Output the (x, y) coordinate of the center of the cell containing the given text.  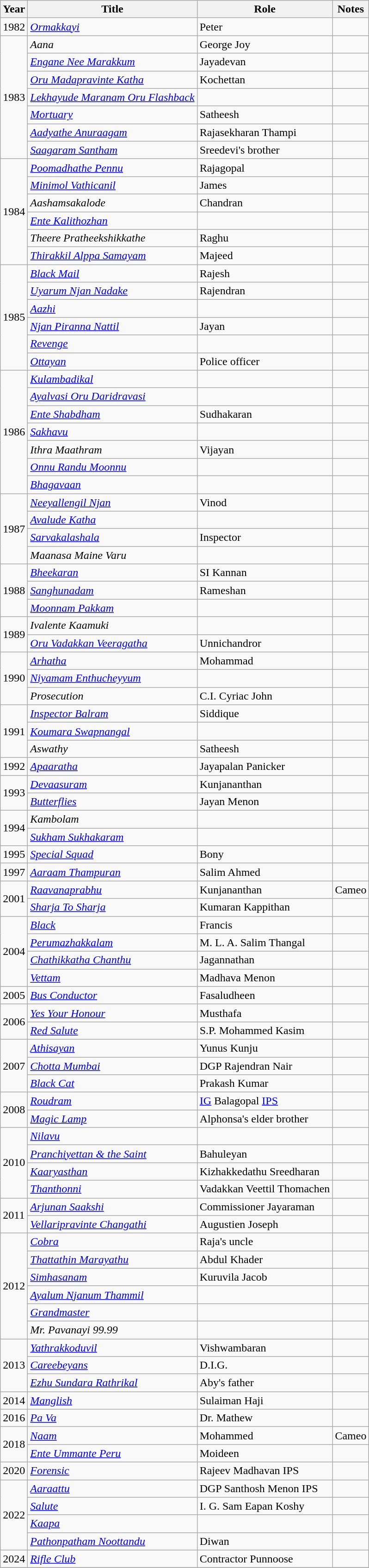
Ayalum Njanum Thammil (112, 1295)
Year (14, 9)
1992 (14, 766)
1985 (14, 317)
Sanghunadam (112, 590)
1987 (14, 528)
Ayalvasi Oru Daridravasi (112, 397)
Naam (112, 1436)
Jagannathan (264, 960)
Raghu (264, 238)
Role (264, 9)
Niyamam Enthucheyyum (112, 678)
Mohammed (264, 1436)
Chotta Mumbai (112, 1066)
2001 (14, 899)
Aaraam Thampuran (112, 872)
Black Mail (112, 273)
2008 (14, 1110)
Chathikkatha Chanthu (112, 960)
Francis (264, 925)
Red Salute (112, 1030)
Vijayan (264, 449)
Uyarum Njan Nadake (112, 291)
Jayadevan (264, 62)
Bus Conductor (112, 995)
Poomadhathe Pennu (112, 167)
Grandmaster (112, 1312)
Raja's uncle (264, 1242)
Peter (264, 27)
Yunus Kunju (264, 1048)
Sreedevi's brother (264, 150)
DGP Rajendran Nair (264, 1066)
S.P. Mohammed Kasim (264, 1030)
Black (112, 925)
Sakhavu (112, 432)
Thirakkil Alppa Samayam (112, 256)
Simhasanam (112, 1277)
Salute (112, 1506)
Rajagopal (264, 167)
1988 (14, 590)
Avalude Katha (112, 520)
1993 (14, 793)
Arjunan Saakshi (112, 1207)
Rameshan (264, 590)
Kumaran Kappithan (264, 907)
Ezhu Sundara Rathrikal (112, 1383)
Fasaludheen (264, 995)
2022 (14, 1515)
Diwan (264, 1541)
2020 (14, 1471)
Apaaratha (112, 766)
Prakash Kumar (264, 1084)
1991 (14, 731)
Forensic (112, 1471)
Majeed (264, 256)
2024 (14, 1559)
Athisayan (112, 1048)
Perumazhakkalam (112, 942)
Chandran (264, 203)
Jayan Menon (264, 802)
Kaapa (112, 1524)
Roudram (112, 1101)
1989 (14, 634)
Aby's father (264, 1383)
2018 (14, 1444)
2005 (14, 995)
Arhatha (112, 661)
Revenge (112, 344)
Rajendran (264, 291)
Madhava Menon (264, 978)
2010 (14, 1163)
Title (112, 9)
Prosecution (112, 696)
Yes Your Honour (112, 1013)
Aadyathe Anuraagam (112, 132)
2004 (14, 951)
Sukham Sukhakaram (112, 837)
Vellaripravinte Changathi (112, 1224)
1995 (14, 855)
Nilavu (112, 1136)
Vishwambaran (264, 1348)
Ithra Maathram (112, 449)
James (264, 185)
Maanasa Maine Varu (112, 555)
Bony (264, 855)
Sudhakaran (264, 414)
Magic Lamp (112, 1119)
Kizhakkedathu Sreedharan (264, 1171)
Neeyallengil Njan (112, 502)
Jayan (264, 326)
Rajesh (264, 273)
Vinod (264, 502)
2006 (14, 1022)
Saagaram Santham (112, 150)
Rifle Club (112, 1559)
Sarvakalashala (112, 538)
Ente Shabdham (112, 414)
Kochettan (264, 80)
Engane Nee Marakkum (112, 62)
1994 (14, 828)
George Joy (264, 44)
Moideen (264, 1453)
Kuruvila Jacob (264, 1277)
Onnu Randu Moonnu (112, 467)
Oru Vadakkan Veeragatha (112, 643)
Augustien Joseph (264, 1224)
Mortuary (112, 115)
Mohammad (264, 661)
Kambolam (112, 819)
2012 (14, 1286)
Aswathy (112, 749)
Njan Piranna Nattil (112, 326)
Manglish (112, 1401)
Bheekaran (112, 573)
Thattathin Marayathu (112, 1259)
M. L. A. Salim Thangal (264, 942)
Rajeev Madhavan IPS (264, 1471)
2016 (14, 1418)
Careebeyans (112, 1365)
Musthafa (264, 1013)
Police officer (264, 361)
D.I.G. (264, 1365)
2007 (14, 1066)
Unnichandror (264, 643)
1983 (14, 97)
Raavanaprabhu (112, 890)
Inspector (264, 538)
Devaasuram (112, 784)
Aana (112, 44)
Vettam (112, 978)
Contractor Punnoose (264, 1559)
1986 (14, 432)
Notes (351, 9)
Vadakkan Veettil Thomachen (264, 1189)
Butterflies (112, 802)
Minimol Vathicanil (112, 185)
Oru Madapravinte Katha (112, 80)
Kulambadikal (112, 379)
Moonnam Pakkam (112, 608)
2013 (14, 1365)
Aaraattu (112, 1488)
Ormakkayi (112, 27)
Abdul Khader (264, 1259)
Inspector Balram (112, 713)
IG Balagopal IPS (264, 1101)
C.I. Cyriac John (264, 696)
Aazhi (112, 309)
Cobra (112, 1242)
Ivalente Kaamuki (112, 626)
Yathrakkoduvil (112, 1348)
Lekhayude Maranam Oru Flashback (112, 97)
Mr. Pavanayi 99.99 (112, 1330)
DGP Santhosh Menon IPS (264, 1488)
Thanthonni (112, 1189)
Theere Pratheekshikkathe (112, 238)
Special Squad (112, 855)
Aashamsakalode (112, 203)
Ente Kalithozhan (112, 221)
1984 (14, 211)
1982 (14, 27)
Ottayan (112, 361)
Rajasekharan Thampi (264, 132)
Ente Ummante Peru (112, 1453)
Siddique (264, 713)
2014 (14, 1401)
Jayapalan Panicker (264, 766)
Bahuleyan (264, 1154)
2011 (14, 1215)
SI Kannan (264, 573)
Commissioner Jayaraman (264, 1207)
Dr. Mathew (264, 1418)
1997 (14, 872)
Pranchiyettan & the Saint (112, 1154)
Pa Va (112, 1418)
Sharja To Sharja (112, 907)
1990 (14, 678)
Sulaiman Haji (264, 1401)
Koumara Swapnangal (112, 731)
Pathonpatham Noottandu (112, 1541)
I. G. Sam Eapan Koshy (264, 1506)
Bhagavaan (112, 484)
Alphonsa's elder brother (264, 1119)
Salim Ahmed (264, 872)
Kaaryasthan (112, 1171)
Black Cat (112, 1084)
